Return the [X, Y] coordinate for the center point of the cell that contains the specified text.  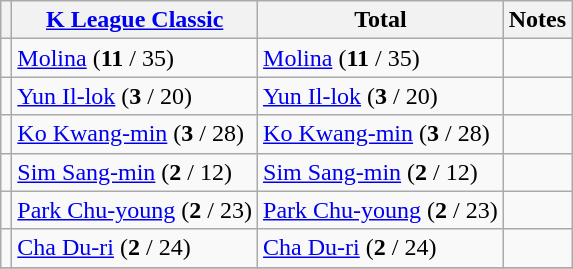
K League Classic [135, 20]
Total [381, 20]
Notes [537, 20]
